Extract the (X, Y) coordinate from the center of the cell holding the provided text.  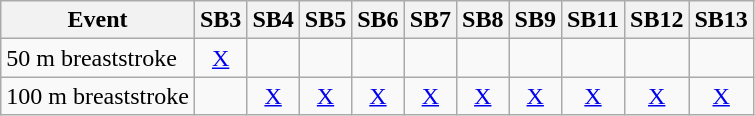
SB7 (430, 20)
SB4 (273, 20)
SB3 (220, 20)
SB6 (378, 20)
Event (98, 20)
100 m breaststroke (98, 96)
SB9 (535, 20)
SB12 (657, 20)
SB11 (592, 20)
SB5 (325, 20)
SB8 (483, 20)
50 m breaststroke (98, 58)
SB13 (721, 20)
